Return [x, y] of the center of cell containing provided text 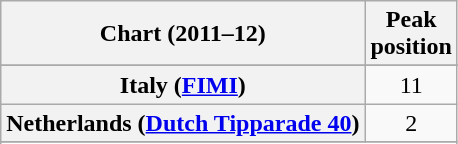
2 [411, 123]
Netherlands (Dutch Tipparade 40) [183, 123]
Chart (2011–12) [183, 34]
Italy (FIMI) [183, 85]
Peakposition [411, 34]
11 [411, 85]
